Extract the (X, Y) coordinate from the center of the cell holding the provided text.  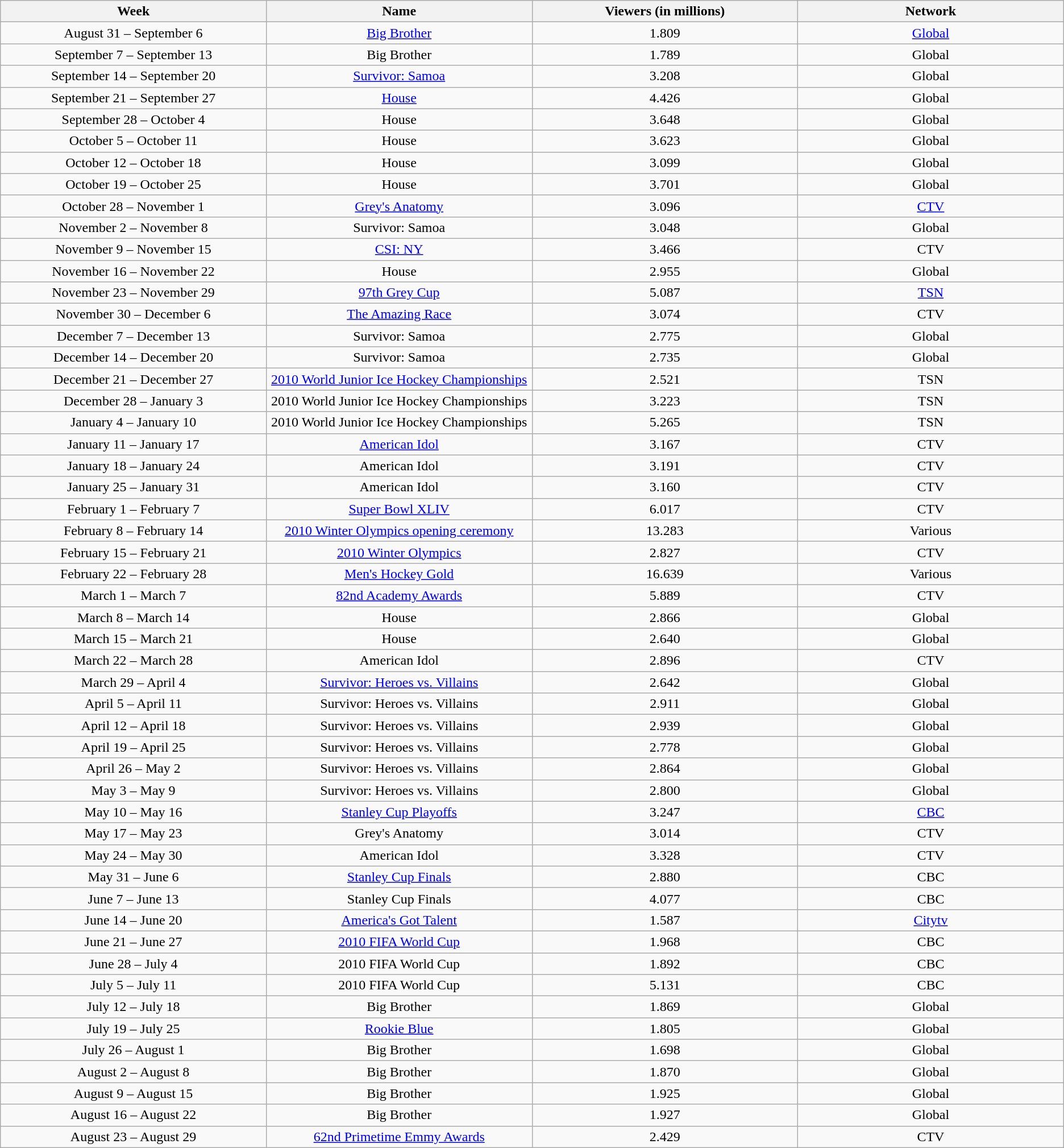
5.265 (665, 422)
Citytv (931, 920)
2.864 (665, 769)
January 18 – January 24 (134, 466)
The Amazing Race (399, 314)
September 7 – September 13 (134, 55)
November 16 – November 22 (134, 271)
5.131 (665, 985)
2.896 (665, 661)
2.642 (665, 682)
Network (931, 11)
June 7 – June 13 (134, 898)
December 14 – December 20 (134, 358)
July 19 – July 25 (134, 1029)
6.017 (665, 509)
2.775 (665, 336)
Men's Hockey Gold (399, 574)
2.955 (665, 271)
March 15 – March 21 (134, 639)
September 21 – September 27 (134, 98)
3.074 (665, 314)
1.869 (665, 1007)
April 19 – April 25 (134, 747)
4.426 (665, 98)
Viewers (in millions) (665, 11)
December 7 – December 13 (134, 336)
August 23 – August 29 (134, 1137)
August 9 – August 15 (134, 1093)
October 12 – October 18 (134, 163)
1.968 (665, 942)
September 14 – September 20 (134, 76)
May 31 – June 6 (134, 877)
3.247 (665, 812)
2.911 (665, 704)
June 28 – July 4 (134, 964)
3.466 (665, 249)
Stanley Cup Playoffs (399, 812)
June 14 – June 20 (134, 920)
3.701 (665, 184)
3.099 (665, 163)
82nd Academy Awards (399, 595)
13.283 (665, 531)
2010 Winter Olympics opening ceremony (399, 531)
May 24 – May 30 (134, 855)
December 21 – December 27 (134, 379)
April 12 – April 18 (134, 726)
3.048 (665, 227)
2010 Winter Olympics (399, 552)
May 10 – May 16 (134, 812)
October 19 – October 25 (134, 184)
2.640 (665, 639)
January 11 – January 17 (134, 444)
2.800 (665, 790)
October 28 – November 1 (134, 206)
CSI: NY (399, 249)
February 15 – February 21 (134, 552)
April 26 – May 2 (134, 769)
97th Grey Cup (399, 293)
2.939 (665, 726)
62nd Primetime Emmy Awards (399, 1137)
November 2 – November 8 (134, 227)
3.648 (665, 119)
February 1 – February 7 (134, 509)
March 29 – April 4 (134, 682)
3.623 (665, 141)
1.809 (665, 33)
March 8 – March 14 (134, 617)
Super Bowl XLIV (399, 509)
3.167 (665, 444)
1.927 (665, 1115)
April 5 – April 11 (134, 704)
3.328 (665, 855)
3.191 (665, 466)
March 22 – March 28 (134, 661)
August 2 – August 8 (134, 1072)
March 1 – March 7 (134, 595)
3.208 (665, 76)
1.698 (665, 1050)
America's Got Talent (399, 920)
February 22 – February 28 (134, 574)
May 3 – May 9 (134, 790)
1.870 (665, 1072)
3.014 (665, 834)
5.087 (665, 293)
2.827 (665, 552)
Week (134, 11)
2.429 (665, 1137)
February 8 – February 14 (134, 531)
16.639 (665, 574)
January 25 – January 31 (134, 487)
3.160 (665, 487)
1.805 (665, 1029)
2.521 (665, 379)
November 30 – December 6 (134, 314)
September 28 – October 4 (134, 119)
July 12 – July 18 (134, 1007)
January 4 – January 10 (134, 422)
August 16 – August 22 (134, 1115)
July 26 – August 1 (134, 1050)
5.889 (665, 595)
June 21 – June 27 (134, 942)
May 17 – May 23 (134, 834)
2.880 (665, 877)
Rookie Blue (399, 1029)
July 5 – July 11 (134, 985)
2.735 (665, 358)
October 5 – October 11 (134, 141)
1.892 (665, 964)
3.223 (665, 401)
1.587 (665, 920)
2.778 (665, 747)
November 9 – November 15 (134, 249)
4.077 (665, 898)
Name (399, 11)
November 23 – November 29 (134, 293)
December 28 – January 3 (134, 401)
1.789 (665, 55)
August 31 – September 6 (134, 33)
1.925 (665, 1093)
2.866 (665, 617)
3.096 (665, 206)
